Locate the cell with the specified text and output its [X, Y] center coordinate. 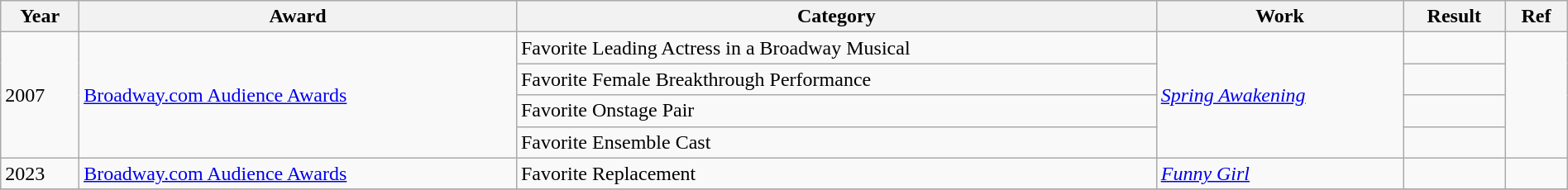
Favorite Ensemble Cast [836, 142]
2007 [40, 95]
Category [836, 17]
Result [1454, 17]
Favorite Leading Actress in a Broadway Musical [836, 48]
Spring Awakening [1280, 95]
Favorite Female Breakthrough Performance [836, 79]
Funny Girl [1280, 173]
Ref [1537, 17]
Year [40, 17]
Award [298, 17]
Work [1280, 17]
2023 [40, 173]
Favorite Onstage Pair [836, 111]
Favorite Replacement [836, 173]
